Search for the cell housing the specified text and yield its (x, y) center coordinate. 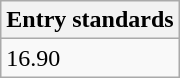
16.90 (90, 58)
Entry standards (90, 20)
